Capture the cell that displays the provided text and extract its [X, Y] central coordinate. 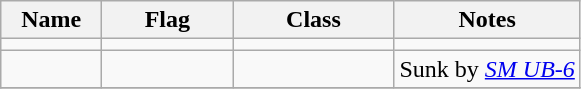
Notes [487, 20]
Flag [168, 20]
Name [52, 20]
Class [314, 20]
Sunk by SM UB-6 [487, 69]
